Pinpoint the cell where the given text exists, returning its [X, Y] midpoint coordinate. 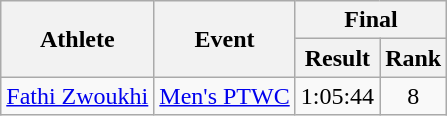
Fathi Zwoukhi [78, 96]
8 [414, 96]
Athlete [78, 39]
Rank [414, 58]
Final [371, 20]
1:05:44 [337, 96]
Result [337, 58]
Event [224, 39]
Men's PTWC [224, 96]
